Pinpoint the cell where the given text exists, returning its (x, y) midpoint coordinate. 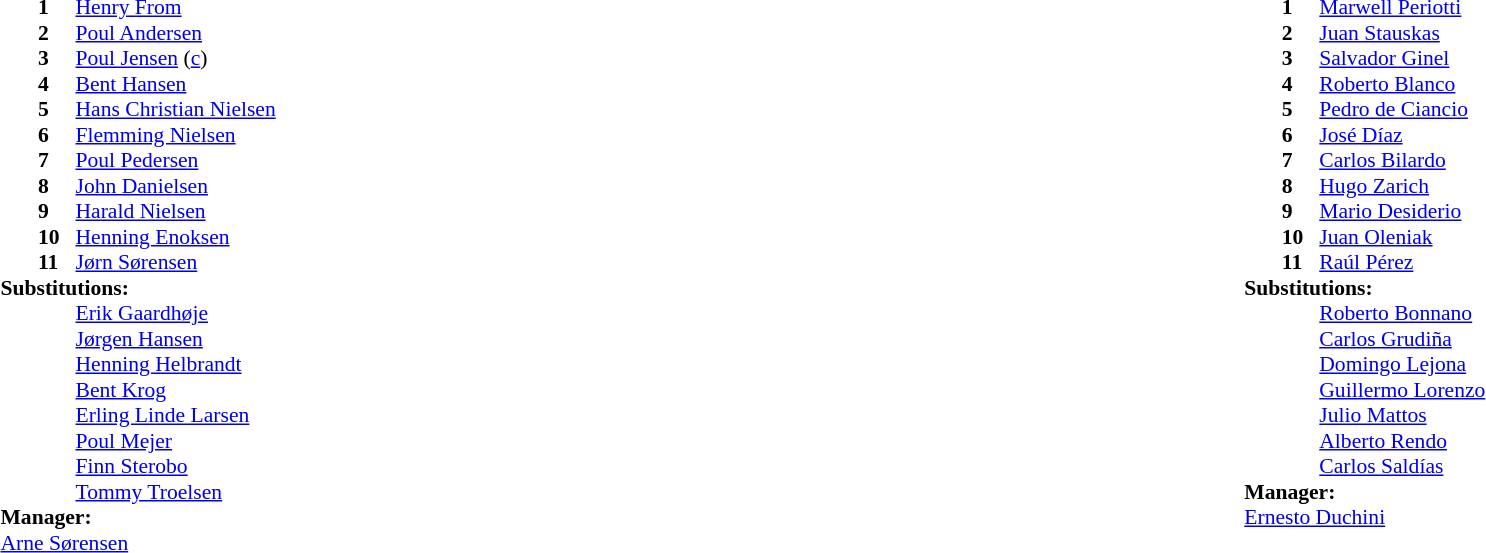
Tommy Troelsen (176, 492)
Domingo Lejona (1402, 365)
Raúl Pérez (1402, 263)
Bent Hansen (176, 84)
Juan Oleniak (1402, 237)
John Danielsen (176, 186)
José Díaz (1402, 135)
Finn Sterobo (176, 467)
Mario Desiderio (1402, 211)
Guillermo Lorenzo (1402, 390)
Henning Enoksen (176, 237)
Bent Krog (176, 390)
Jørgen Hansen (176, 339)
Harald Nielsen (176, 211)
Carlos Bilardo (1402, 161)
Erling Linde Larsen (176, 415)
Salvador Ginel (1402, 59)
Carlos Saldías (1402, 467)
Juan Stauskas (1402, 33)
Poul Jensen (c) (176, 59)
Henning Helbrandt (176, 365)
Carlos Grudiña (1402, 339)
Flemming Nielsen (176, 135)
Poul Mejer (176, 441)
Hans Christian Nielsen (176, 109)
Alberto Rendo (1402, 441)
Jørn Sørensen (176, 263)
Erik Gaardhøje (176, 313)
Roberto Bonnano (1402, 313)
Roberto Blanco (1402, 84)
Poul Pedersen (176, 161)
Hugo Zarich (1402, 186)
Pedro de Ciancio (1402, 109)
Julio Mattos (1402, 415)
Ernesto Duchini (1364, 517)
Poul Andersen (176, 33)
